Return the [X, Y] coordinate for the center point of the cell that contains the specified text.  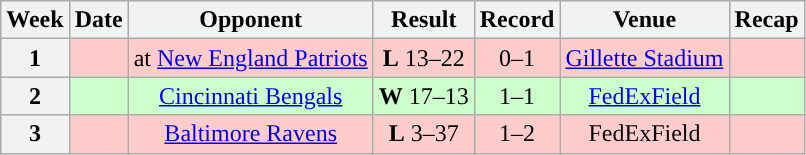
Recap [766, 20]
1–2 [517, 134]
W 17–13 [424, 96]
Opponent [250, 20]
Venue [644, 20]
Gillette Stadium [644, 58]
Week [35, 20]
2 [35, 96]
Result [424, 20]
Baltimore Ravens [250, 134]
L 13–22 [424, 58]
3 [35, 134]
1 [35, 58]
Record [517, 20]
Cincinnati Bengals [250, 96]
Date [98, 20]
at New England Patriots [250, 58]
0–1 [517, 58]
L 3–37 [424, 134]
1–1 [517, 96]
